Search for the cell housing the specified text and yield its [X, Y] center coordinate. 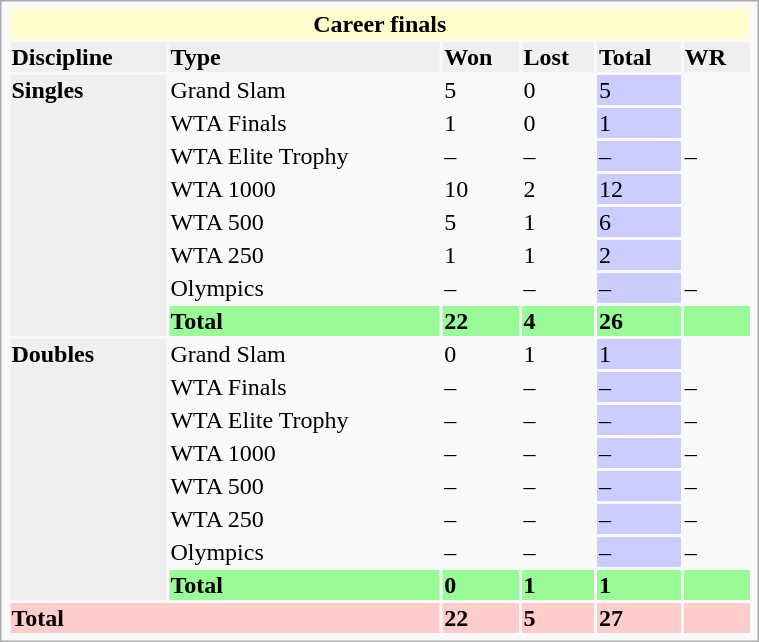
Lost [558, 57]
Career finals [380, 24]
27 [638, 618]
10 [481, 189]
4 [558, 321]
Type [304, 57]
WR [716, 57]
6 [638, 222]
Won [481, 57]
Singles [88, 206]
Discipline [88, 57]
12 [638, 189]
26 [638, 321]
Doubles [88, 470]
